Provide the (X, Y) coordinate of the cell's center where the given text is located.  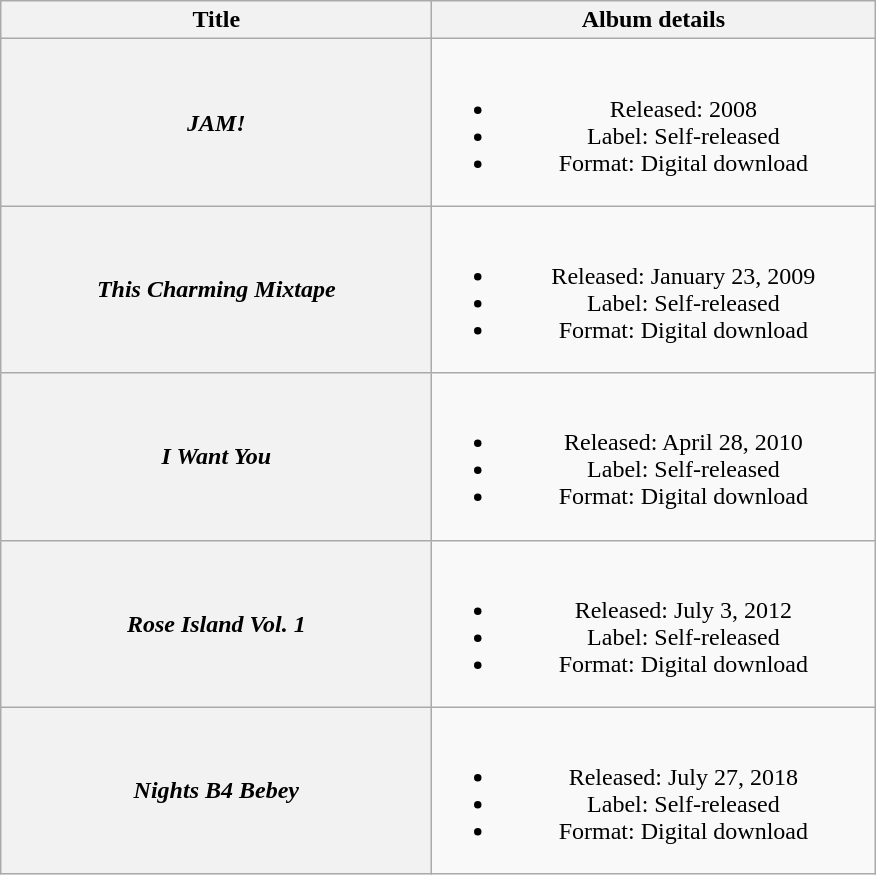
Released: July 3, 2012Label: Self-releasedFormat: Digital download (654, 624)
Released: July 27, 2018Label: Self-releasedFormat: Digital download (654, 790)
Released: January 23, 2009Label: Self-releasedFormat: Digital download (654, 290)
Released: 2008Label: Self-releasedFormat: Digital download (654, 122)
Released: April 28, 2010Label: Self-releasedFormat: Digital download (654, 456)
JAM! (216, 122)
This Charming Mixtape (216, 290)
I Want You (216, 456)
Title (216, 20)
Nights B4 Bebey (216, 790)
Rose Island Vol. 1 (216, 624)
Album details (654, 20)
